Scan for the cell matching the given text and deliver its [X, Y] coordinate at center. 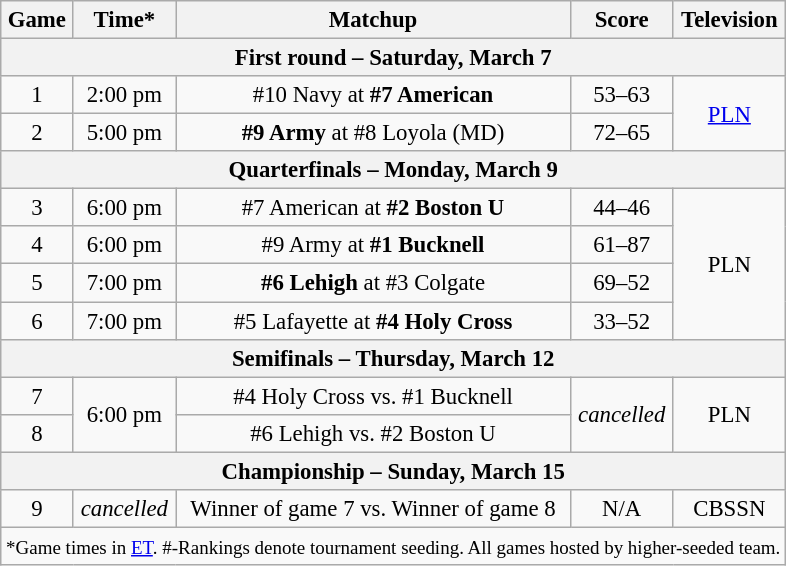
5:00 pm [124, 133]
Matchup [374, 20]
Winner of game 7 vs. Winner of game 8 [374, 509]
6 [37, 321]
N/A [622, 509]
9 [37, 509]
#5 Lafayette at #4 Holy Cross [374, 321]
8 [37, 433]
Semifinals – Thursday, March 12 [394, 358]
Score [622, 20]
*Game times in ET. #-Rankings denote tournament seeding. All games hosted by higher-seeded team. [394, 546]
Game [37, 20]
#9 Army at #8 Loyola (MD) [374, 133]
Quarterfinals – Monday, March 9 [394, 170]
#4 Holy Cross vs. #1 Bucknell [374, 396]
Championship – Sunday, March 15 [394, 471]
72–65 [622, 133]
Time* [124, 20]
#6 Lehigh at #3 Colgate [374, 283]
1 [37, 95]
#6 Lehigh vs. #2 Boston U [374, 433]
CBSSN [730, 509]
5 [37, 283]
3 [37, 208]
7 [37, 396]
2:00 pm [124, 95]
First round – Saturday, March 7 [394, 58]
33–52 [622, 321]
#7 American at #2 Boston U [374, 208]
4 [37, 245]
61–87 [622, 245]
44–46 [622, 208]
53–63 [622, 95]
#9 Army at #1 Bucknell [374, 245]
Television [730, 20]
#10 Navy at #7 American [374, 95]
2 [37, 133]
69–52 [622, 283]
